Extract the [X, Y] coordinate from the center of the cell holding the provided text.  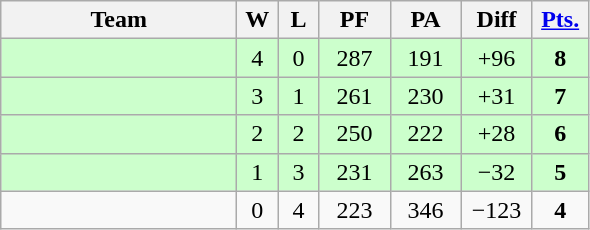
+28 [496, 134]
261 [354, 96]
W [258, 20]
Diff [496, 20]
222 [426, 134]
+31 [496, 96]
5 [560, 172]
L [298, 20]
PF [354, 20]
Pts. [560, 20]
−32 [496, 172]
−123 [496, 210]
191 [426, 58]
6 [560, 134]
8 [560, 58]
231 [354, 172]
230 [426, 96]
+96 [496, 58]
7 [560, 96]
Team [119, 20]
223 [354, 210]
PA [426, 20]
287 [354, 58]
346 [426, 210]
263 [426, 172]
250 [354, 134]
